Identify which cell holds the provided text, then report its (X, Y) central coordinate. 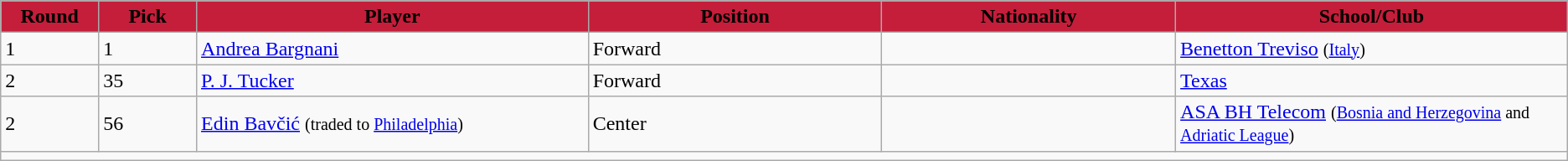
ASA BH Telecom (Bosnia and Herzegovina and Adriatic League) (1372, 124)
Player (393, 17)
Edin Bavčić (traded to Philadelphia) (393, 124)
35 (147, 80)
Pick (147, 17)
P. J. Tucker (393, 80)
Andrea Bargnani (393, 49)
Texas (1372, 80)
Position (735, 17)
Benetton Treviso (Italy) (1372, 49)
Nationality (1029, 17)
Center (735, 124)
56 (147, 124)
Round (50, 17)
School/Club (1372, 17)
